Extract the (x, y) coordinate from the center of the cell holding the provided text.  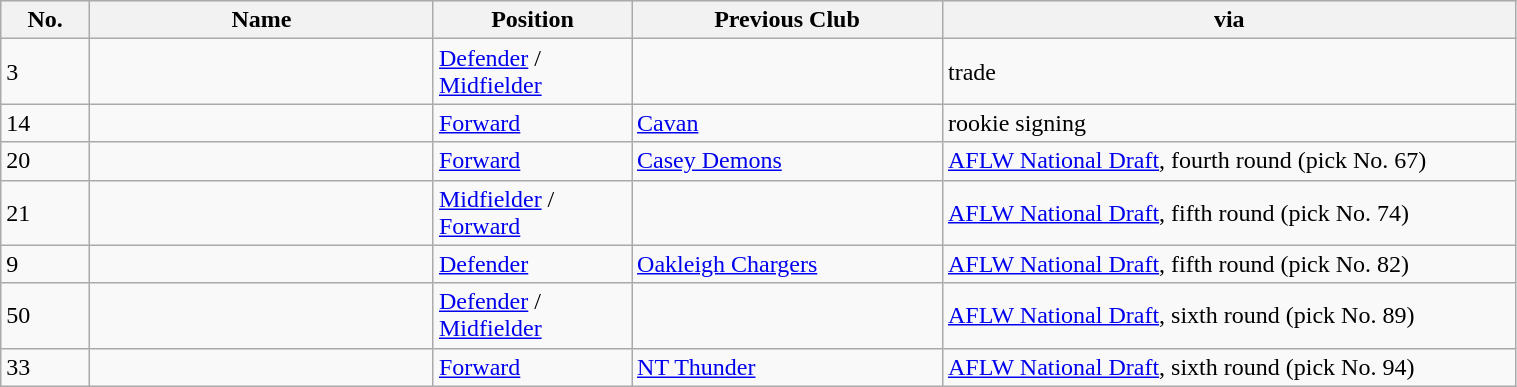
Cavan (788, 123)
Casey Demons (788, 161)
14 (46, 123)
AFLW National Draft, fourth round (pick No. 67) (1229, 161)
Previous Club (788, 20)
Midfielder / Forward (532, 212)
3 (46, 72)
Oakleigh Chargers (788, 264)
via (1229, 20)
AFLW National Draft, fifth round (pick No. 82) (1229, 264)
20 (46, 161)
AFLW National Draft, sixth round (pick No. 94) (1229, 367)
Name (261, 20)
9 (46, 264)
NT Thunder (788, 367)
50 (46, 316)
rookie signing (1229, 123)
Defender (532, 264)
AFLW National Draft, sixth round (pick No. 89) (1229, 316)
No. (46, 20)
trade (1229, 72)
21 (46, 212)
33 (46, 367)
AFLW National Draft, fifth round (pick No. 74) (1229, 212)
Position (532, 20)
